Capture the cell that displays the provided text and extract its (x, y) central coordinate. 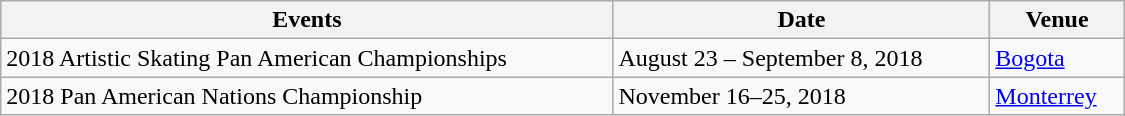
Bogota (1057, 58)
Venue (1057, 20)
August 23 – September 8, 2018 (802, 58)
2018 Artistic Skating Pan American Championships (307, 58)
Events (307, 20)
Date (802, 20)
Monterrey (1057, 96)
2018 Pan American Nations Championship (307, 96)
November 16–25, 2018 (802, 96)
